Capture the cell that displays the provided text and extract its [x, y] central coordinate. 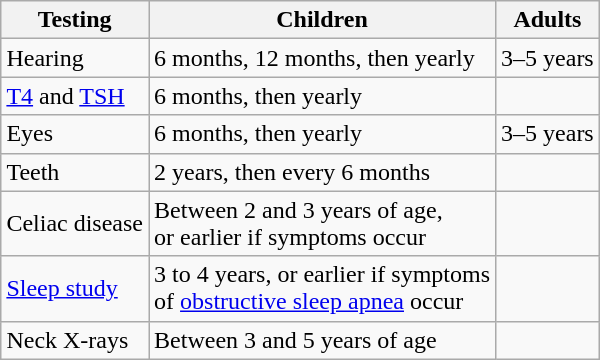
Children [322, 20]
Teeth [75, 172]
Celiac disease [75, 224]
T4 and TSH [75, 96]
Sleep study [75, 288]
6 months, 12 months, then yearly [322, 58]
Between 2 and 3 years of age, or earlier if symptoms occur [322, 224]
2 years, then every 6 months [322, 172]
Between 3 and 5 years of age [322, 340]
Eyes [75, 134]
3 to 4 years, or earlier if symptoms of obstructive sleep apnea occur [322, 288]
Neck X-rays [75, 340]
Hearing [75, 58]
Testing [75, 20]
Adults [548, 20]
